Locate the cell with the specified text and output its (X, Y) center coordinate. 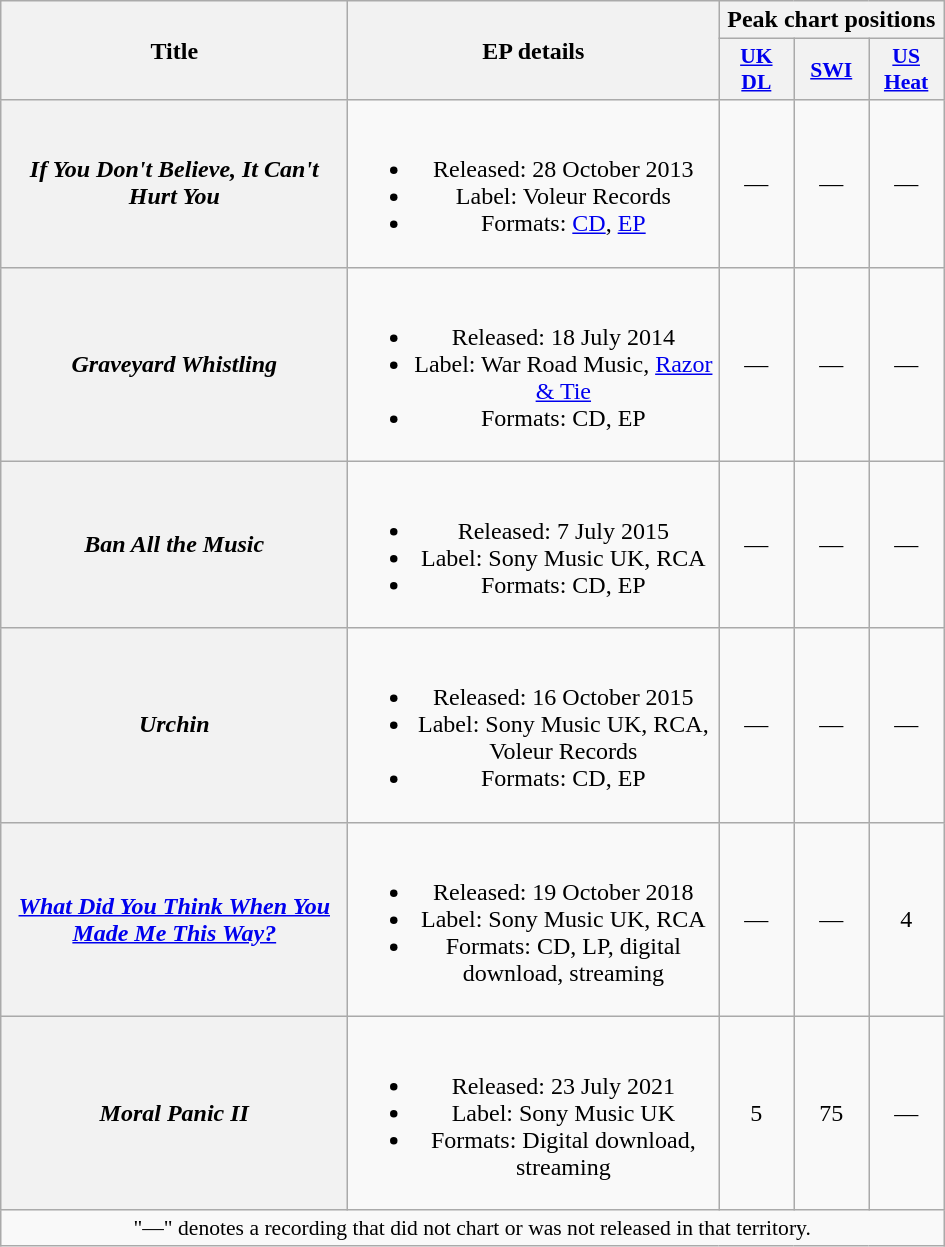
Released: 16 October 2015Label: Sony Music UK, RCA, Voleur RecordsFormats: CD, EP (534, 725)
If You Don't Believe, It Can't Hurt You (174, 184)
Peak chart positions (832, 20)
EP details (534, 50)
4 (906, 919)
5 (756, 1113)
Urchin (174, 725)
Graveyard Whistling (174, 364)
USHeat (906, 70)
Moral Panic II (174, 1113)
UKDL (756, 70)
"—" denotes a recording that did not chart or was not released in that territory. (472, 1228)
Title (174, 50)
75 (832, 1113)
Released: 23 July 2021Label: Sony Music UKFormats: Digital download, streaming (534, 1113)
Released: 28 October 2013Label: Voleur RecordsFormats: CD, EP (534, 184)
Ban All the Music (174, 544)
SWI (832, 70)
Released: 7 July 2015Label: Sony Music UK, RCAFormats: CD, EP (534, 544)
Released: 19 October 2018Label: Sony Music UK, RCAFormats: CD, LP, digital download, streaming (534, 919)
Released: 18 July 2014Label: War Road Music, Razor & TieFormats: CD, EP (534, 364)
What Did You Think When You Made Me This Way? (174, 919)
